Extract the (x, y) coordinate from the center of the cell holding the provided text.  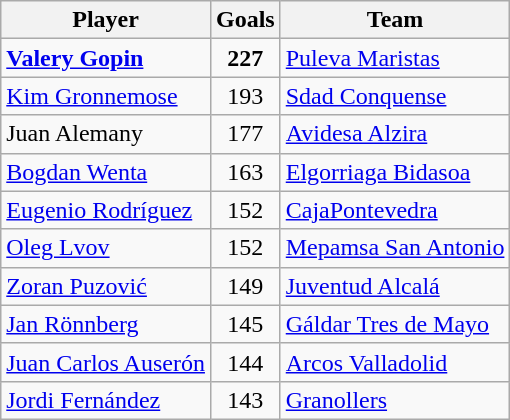
Puleva Maristas (395, 58)
Juan Carlos Auserón (106, 362)
Player (106, 20)
145 (245, 324)
Zoran Puzović (106, 286)
Juventud Alcalá (395, 286)
Bogdan Wenta (106, 172)
Juan Alemany (106, 134)
Gáldar Tres de Mayo (395, 324)
Arcos Valladolid (395, 362)
Jan Rönnberg (106, 324)
Team (395, 20)
144 (245, 362)
193 (245, 96)
Oleg Lvov (106, 248)
Granollers (395, 400)
149 (245, 286)
143 (245, 400)
CajaPontevedra (395, 210)
Avidesa Alzira (395, 134)
Jordi Fernández (106, 400)
Elgorriaga Bidasoa (395, 172)
Eugenio Rodríguez (106, 210)
Goals (245, 20)
Kim Gronnemose (106, 96)
Mepamsa San Antonio (395, 248)
227 (245, 58)
Sdad Conquense (395, 96)
Valery Gopin (106, 58)
177 (245, 134)
163 (245, 172)
